From the cell containing the given text, extract its center point as [X, Y] coordinate. 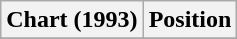
Chart (1993) [72, 20]
Position [190, 20]
